Capture the cell that displays the provided text and extract its [X, Y] central coordinate. 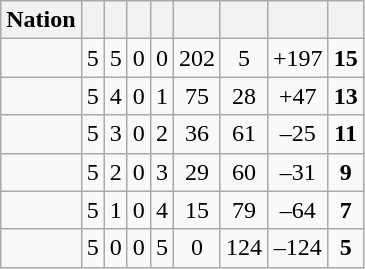
36 [196, 134]
60 [244, 172]
–124 [298, 248]
28 [244, 96]
124 [244, 248]
11 [346, 134]
+47 [298, 96]
202 [196, 58]
79 [244, 210]
7 [346, 210]
13 [346, 96]
–31 [298, 172]
–64 [298, 210]
75 [196, 96]
29 [196, 172]
9 [346, 172]
Nation [41, 20]
61 [244, 134]
–25 [298, 134]
+197 [298, 58]
